Return the (X, Y) coordinate for the center point of the cell that contains the specified text.  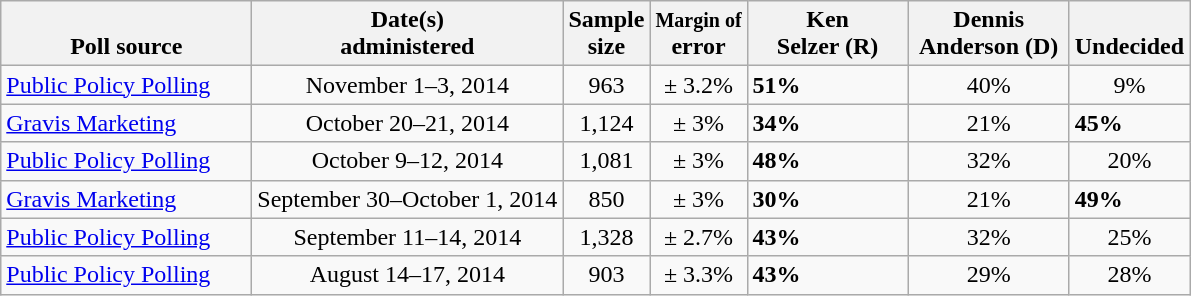
August 14–17, 2014 (408, 275)
1,081 (606, 161)
± 3.2% (698, 85)
40% (988, 85)
± 2.7% (698, 237)
20% (1129, 161)
November 1–3, 2014 (408, 85)
963 (606, 85)
34% (828, 123)
903 (606, 275)
Poll source (126, 34)
1,124 (606, 123)
October 20–21, 2014 (408, 123)
September 11–14, 2014 (408, 237)
KenSelzer (R) (828, 34)
Undecided (1129, 34)
49% (1129, 199)
28% (1129, 275)
± 3.3% (698, 275)
30% (828, 199)
Margin oferror (698, 34)
45% (1129, 123)
Samplesize (606, 34)
29% (988, 275)
25% (1129, 237)
850 (606, 199)
DennisAnderson (D) (988, 34)
October 9–12, 2014 (408, 161)
48% (828, 161)
9% (1129, 85)
September 30–October 1, 2014 (408, 199)
51% (828, 85)
1,328 (606, 237)
Date(s)administered (408, 34)
